Locate the cell with the specified text and output its (X, Y) center coordinate. 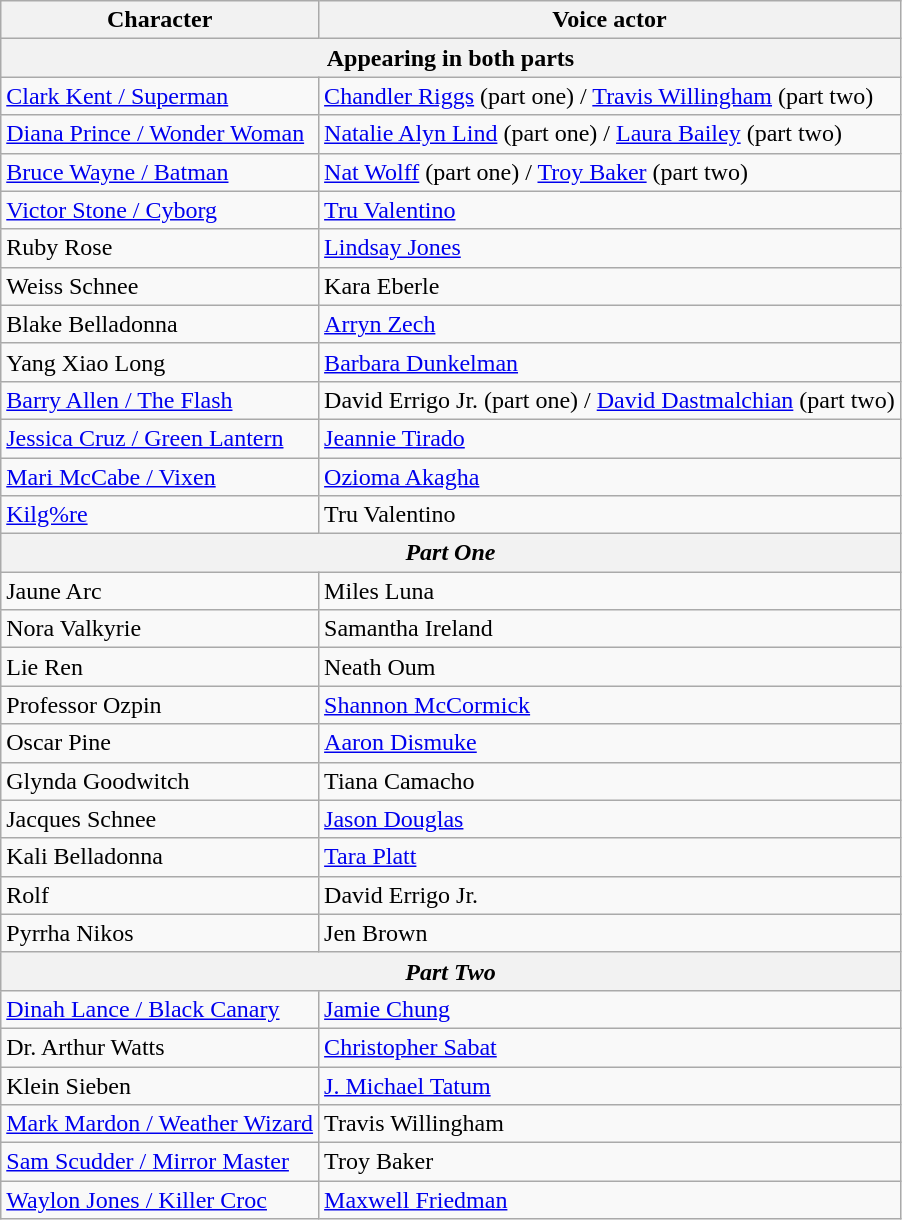
Dinah Lance / Black Canary (160, 1009)
Weiss Schnee (160, 286)
Jen Brown (610, 933)
Travis Willingham (610, 1124)
Bruce Wayne / Batman (160, 172)
Lindsay Jones (610, 248)
Chandler Riggs (part one) / Travis Willingham (part two) (610, 96)
Barry Allen / The Flash (160, 400)
Blake Belladonna (160, 324)
Voice actor (610, 20)
Rolf (160, 895)
Pyrrha Nikos (160, 933)
Part Two (450, 971)
Jessica Cruz / Green Lantern (160, 438)
Oscar Pine (160, 743)
Sam Scudder / Mirror Master (160, 1162)
Klein Sieben (160, 1085)
Lie Ren (160, 667)
Jeannie Tirado (610, 438)
Yang Xiao Long (160, 362)
Waylon Jones / Killer Croc (160, 1200)
Victor Stone / Cyborg (160, 210)
Clark Kent / Superman (160, 96)
David Errigo Jr. (part one) / David Dastmalchian (part two) (610, 400)
J. Michael Tatum (610, 1085)
Tara Platt (610, 857)
Part One (450, 553)
Nat Wolff (part one) / Troy Baker (part two) (610, 172)
Tiana Camacho (610, 781)
David Errigo Jr. (610, 895)
Natalie Alyn Lind (part one) / Laura Bailey (part two) (610, 134)
Mari McCabe / Vixen (160, 477)
Jason Douglas (610, 819)
Maxwell Friedman (610, 1200)
Miles Luna (610, 591)
Ozioma Akagha (610, 477)
Dr. Arthur Watts (160, 1047)
Kali Belladonna (160, 857)
Appearing in both parts (450, 58)
Neath Oum (610, 667)
Christopher Sabat (610, 1047)
Diana Prince / Wonder Woman (160, 134)
Arryn Zech (610, 324)
Glynda Goodwitch (160, 781)
Jacques Schnee (160, 819)
Mark Mardon / Weather Wizard (160, 1124)
Shannon McCormick (610, 705)
Character (160, 20)
Samantha Ireland (610, 629)
Jamie Chung (610, 1009)
Nora Valkyrie (160, 629)
Professor Ozpin (160, 705)
Jaune Arc (160, 591)
Kilg%re (160, 515)
Troy Baker (610, 1162)
Ruby Rose (160, 248)
Aaron Dismuke (610, 743)
Barbara Dunkelman (610, 362)
Kara Eberle (610, 286)
